Identify which cell holds the provided text, then report its (X, Y) central coordinate. 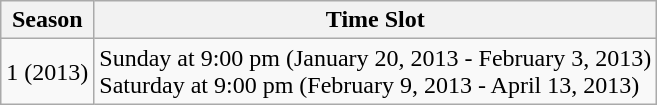
Season (48, 20)
Sunday at 9:00 pm (January 20, 2013 - February 3, 2013)Saturday at 9:00 pm (February 9, 2013 - April 13, 2013) (376, 72)
1 (2013) (48, 72)
Time Slot (376, 20)
